Provide the (X, Y) coordinate of the cell's center where the given text is located.  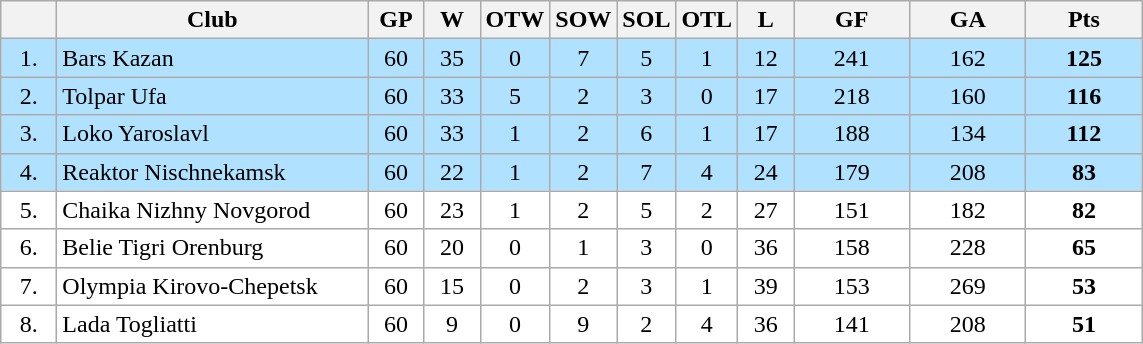
GP (396, 20)
160 (968, 96)
24 (766, 172)
218 (852, 96)
1. (29, 58)
179 (852, 172)
7. (29, 286)
83 (1084, 172)
188 (852, 134)
Bars Kazan (212, 58)
269 (968, 286)
6. (29, 248)
OTL (707, 20)
116 (1084, 96)
27 (766, 210)
Reaktor Nischnekamsk (212, 172)
L (766, 20)
6 (646, 134)
Belie Tigri Orenburg (212, 248)
134 (968, 134)
Pts (1084, 20)
SOW (584, 20)
65 (1084, 248)
35 (452, 58)
2. (29, 96)
182 (968, 210)
162 (968, 58)
Lada Togliatti (212, 324)
12 (766, 58)
51 (1084, 324)
228 (968, 248)
158 (852, 248)
GF (852, 20)
GA (968, 20)
Olympia Kirovo-Chepetsk (212, 286)
OTW (515, 20)
153 (852, 286)
125 (1084, 58)
112 (1084, 134)
20 (452, 248)
4. (29, 172)
53 (1084, 286)
241 (852, 58)
151 (852, 210)
3. (29, 134)
Loko Yaroslavl (212, 134)
Club (212, 20)
23 (452, 210)
W (452, 20)
15 (452, 286)
82 (1084, 210)
22 (452, 172)
SOL (646, 20)
Tolpar Ufa (212, 96)
8. (29, 324)
39 (766, 286)
5. (29, 210)
141 (852, 324)
Chaika Nizhny Novgorod (212, 210)
